For the text-containing cell, return its midpoint in [x, y] coordinate format. 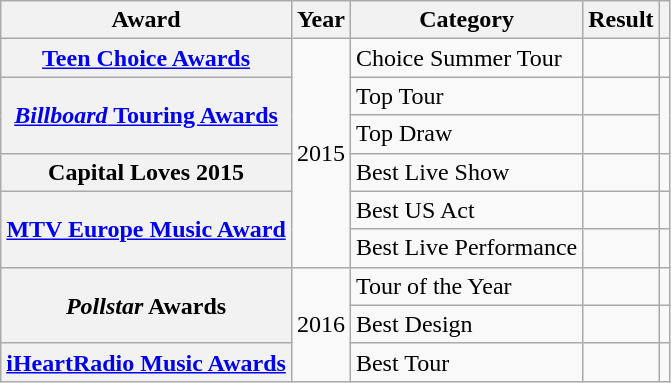
MTV Europe Music Award [146, 229]
Best Tour [466, 362]
iHeartRadio Music Awards [146, 362]
Award [146, 20]
Top Draw [466, 134]
Year [320, 20]
Best Live Performance [466, 248]
Billboard Touring Awards [146, 115]
Capital Loves 2015 [146, 172]
Teen Choice Awards [146, 58]
Best Live Show [466, 172]
Category [466, 20]
Best US Act [466, 210]
Choice Summer Tour [466, 58]
2016 [320, 324]
Tour of the Year [466, 286]
Top Tour [466, 96]
Best Design [466, 324]
2015 [320, 153]
Result [621, 20]
Pollstar Awards [146, 305]
